From the cell containing the given text, extract its center point as (X, Y) coordinate. 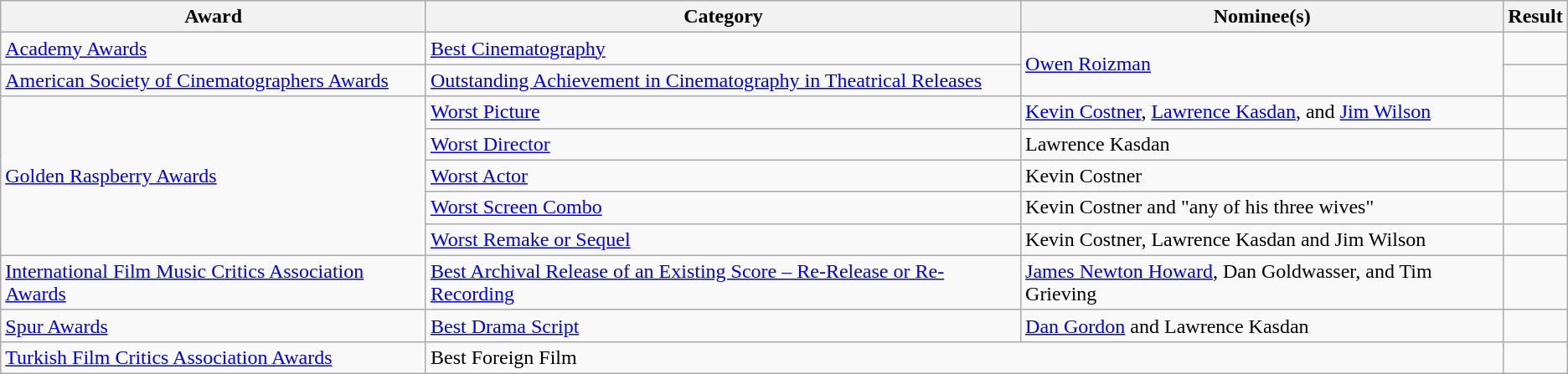
Best Foreign Film (964, 357)
James Newton Howard, Dan Goldwasser, and Tim Grieving (1262, 283)
Golden Raspberry Awards (214, 176)
Kevin Costner (1262, 176)
Nominee(s) (1262, 17)
Owen Roizman (1262, 64)
Kevin Costner, Lawrence Kasdan, and Jim Wilson (1262, 112)
Kevin Costner and "any of his three wives" (1262, 207)
Dan Gordon and Lawrence Kasdan (1262, 325)
Best Cinematography (723, 49)
Academy Awards (214, 49)
American Society of Cinematographers Awards (214, 80)
Worst Screen Combo (723, 207)
Category (723, 17)
Lawrence Kasdan (1262, 144)
International Film Music Critics Association Awards (214, 283)
Worst Director (723, 144)
Worst Actor (723, 176)
Spur Awards (214, 325)
Result (1535, 17)
Worst Remake or Sequel (723, 239)
Kevin Costner, Lawrence Kasdan and Jim Wilson (1262, 239)
Best Drama Script (723, 325)
Award (214, 17)
Best Archival Release of an Existing Score – Re-Release or Re-Recording (723, 283)
Worst Picture (723, 112)
Outstanding Achievement in Cinematography in Theatrical Releases (723, 80)
Turkish Film Critics Association Awards (214, 357)
